Scan for the cell matching the given text and deliver its [x, y] coordinate at center. 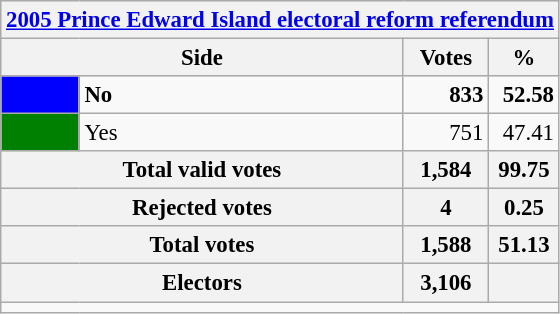
% [524, 58]
Side [202, 58]
47.41 [524, 133]
Yes [241, 133]
1,584 [446, 170]
99.75 [524, 170]
0.25 [524, 208]
Total votes [202, 245]
2005 Prince Edward Island electoral reform referendum [280, 20]
Votes [446, 58]
51.13 [524, 245]
751 [446, 133]
52.58 [524, 95]
1,588 [446, 245]
833 [446, 95]
Electors [202, 283]
Rejected votes [202, 208]
4 [446, 208]
No [241, 95]
Total valid votes [202, 170]
3,106 [446, 283]
